Pinpoint the cell where the given text exists, returning its (x, y) midpoint coordinate. 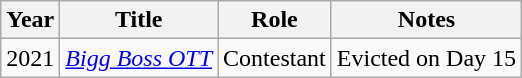
Bigg Boss OTT (139, 58)
Contestant (275, 58)
2021 (30, 58)
Year (30, 20)
Evicted on Day 15 (426, 58)
Role (275, 20)
Title (139, 20)
Notes (426, 20)
